Pinpoint the cell where the given text exists, returning its [x, y] midpoint coordinate. 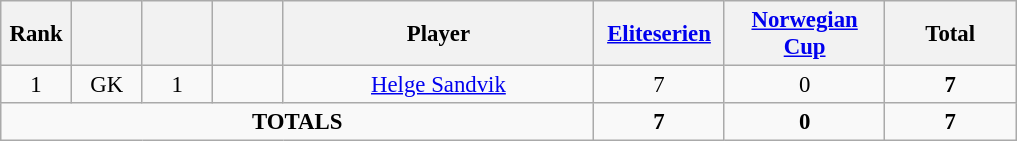
TOTALS [298, 122]
GK [106, 85]
Rank [36, 34]
Helge Sandvik [438, 85]
Norwegian Cup [804, 34]
Player [438, 34]
Total [950, 34]
Eliteserien [660, 34]
